Capture the cell that displays the provided text and extract its (x, y) central coordinate. 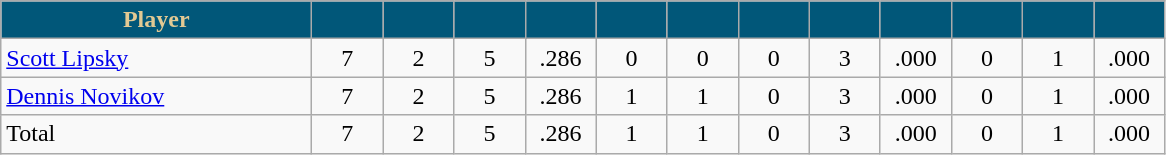
Scott Lipsky (156, 58)
Total (156, 134)
Player (156, 20)
Dennis Novikov (156, 96)
